From the cell containing the given text, extract its center point as [x, y] coordinate. 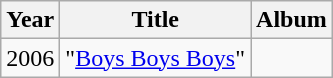
2006 [30, 58]
Album [292, 20]
"Boys Boys Boys" [156, 58]
Year [30, 20]
Title [156, 20]
